From the cell containing the given text, extract its center point as (x, y) coordinate. 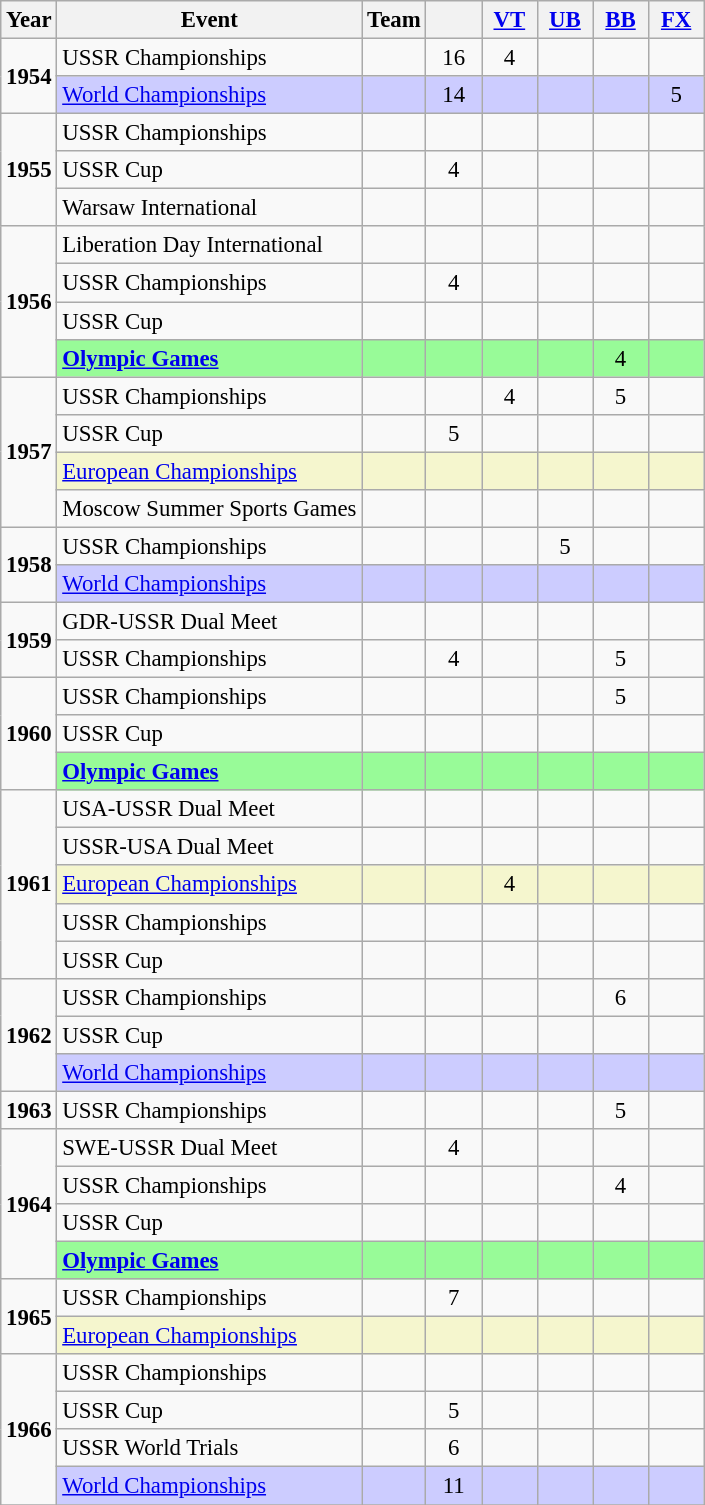
USSR World Trials (210, 1449)
SWE-USSR Dual Meet (210, 1148)
UB (565, 20)
USSR-USA Dual Meet (210, 847)
Moscow Summer Sports Games (210, 509)
1966 (29, 1429)
1958 (29, 564)
Warsaw International (210, 208)
11 (454, 1486)
1960 (29, 734)
7 (454, 1298)
USA-USSR Dual Meet (210, 809)
GDR-USSR Dual Meet (210, 621)
Year (29, 20)
1959 (29, 640)
Liberation Day International (210, 245)
1964 (29, 1204)
1961 (29, 884)
1954 (29, 76)
14 (454, 95)
FX (676, 20)
1957 (29, 452)
Event (210, 20)
BB (621, 20)
VT (510, 20)
Team (394, 20)
1955 (29, 170)
1956 (29, 301)
16 (454, 58)
1962 (29, 1034)
1963 (29, 1110)
1965 (29, 1316)
